Search for the cell housing the specified text and yield its [X, Y] center coordinate. 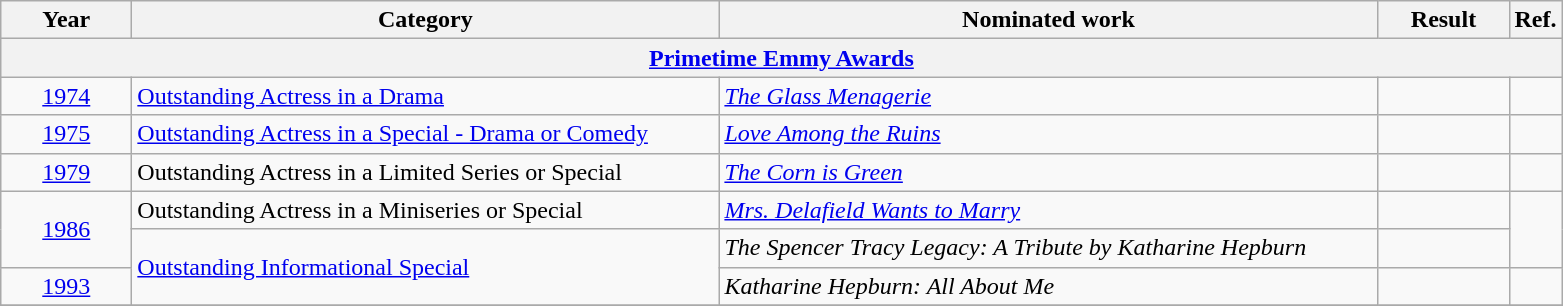
Outstanding Informational Special [426, 267]
Outstanding Actress in a Drama [426, 96]
The Glass Menagerie [1048, 96]
Outstanding Actress in a Limited Series or Special [426, 172]
1974 [66, 96]
1986 [66, 229]
Nominated work [1048, 20]
1993 [66, 286]
Love Among the Ruins [1048, 134]
Outstanding Actress in a Special - Drama or Comedy [426, 134]
Outstanding Actress in a Miniseries or Special [426, 210]
Category [426, 20]
Katharine Hepburn: All About Me [1048, 286]
Ref. [1536, 20]
1979 [66, 172]
1975 [66, 134]
Result [1444, 20]
Year [66, 20]
The Corn is Green [1048, 172]
Mrs. Delafield Wants to Marry [1048, 210]
Primetime Emmy Awards [782, 58]
The Spencer Tracy Legacy: A Tribute by Katharine Hepburn [1048, 248]
